For the text-containing cell, return its midpoint in (x, y) coordinate format. 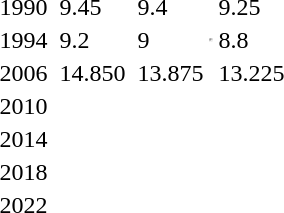
13.875 (170, 73)
14.850 (92, 73)
9.2 (92, 40)
9 (170, 40)
